Output the (X, Y) coordinate of the center of the cell containing the given text.  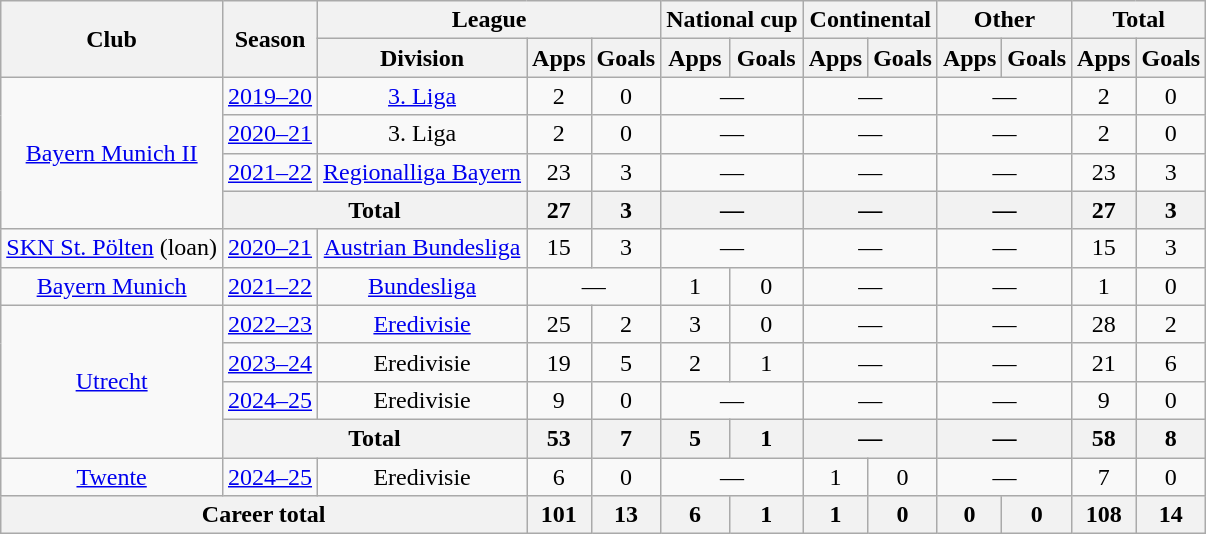
Club (112, 39)
14 (1171, 515)
Bayern Munich (112, 286)
League (490, 20)
Bundesliga (422, 286)
Division (422, 58)
Twente (112, 477)
SKN St. Pölten (loan) (112, 248)
13 (626, 515)
Continental (870, 20)
Career total (264, 515)
2019–20 (270, 96)
2022–23 (270, 324)
28 (1104, 324)
101 (559, 515)
Utrecht (112, 381)
Austrian Bundesliga (422, 248)
Bayern Munich II (112, 153)
Season (270, 39)
53 (559, 438)
21 (1104, 362)
19 (559, 362)
National cup (732, 20)
Regionalliga Bayern (422, 172)
58 (1104, 438)
25 (559, 324)
2023–24 (270, 362)
8 (1171, 438)
108 (1104, 515)
Other (1004, 20)
